Provide the [x, y] coordinate of the cell's center where the given text is located.  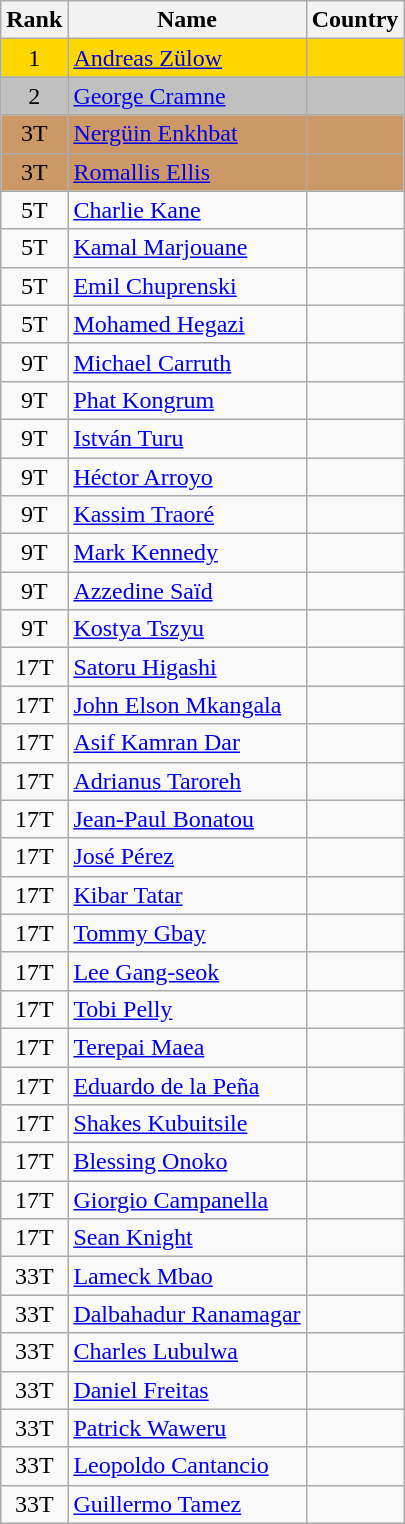
Shakes Kubuitsile [187, 1124]
Asif Kamran Dar [187, 743]
2 [34, 96]
Name [187, 20]
Guillermo Tamez [187, 1504]
Dalbahadur Ranamagar [187, 1314]
Kamal Marjouane [187, 248]
Azzedine Saïd [187, 591]
Daniel Freitas [187, 1390]
Charlie Kane [187, 210]
Leopoldo Cantancio [187, 1466]
Mohamed Hegazi [187, 324]
Adrianus Taroreh [187, 781]
Kostya Tszyu [187, 629]
Charles Lubulwa [187, 1352]
Mark Kennedy [187, 553]
Satoru Higashi [187, 667]
Phat Kongrum [187, 400]
Emil Chuprenski [187, 286]
Michael Carruth [187, 362]
Rank [34, 20]
Country [355, 20]
Lameck Mbao [187, 1276]
István Turu [187, 438]
José Pérez [187, 857]
George Cramne [187, 96]
1 [34, 58]
Romallis Ellis [187, 172]
Lee Gang-seok [187, 971]
Jean-Paul Bonatou [187, 819]
Tommy Gbay [187, 933]
Sean Knight [187, 1238]
Blessing Onoko [187, 1162]
Patrick Waweru [187, 1428]
Terepai Maea [187, 1047]
Héctor Arroyo [187, 477]
Andreas Zülow [187, 58]
Kibar Tatar [187, 895]
John Elson Mkangala [187, 705]
Giorgio Campanella [187, 1200]
Eduardo de la Peña [187, 1085]
Kassim Traoré [187, 515]
Tobi Pelly [187, 1009]
Nergüin Enkhbat [187, 134]
